Identify which cell holds the provided text, then report its [x, y] central coordinate. 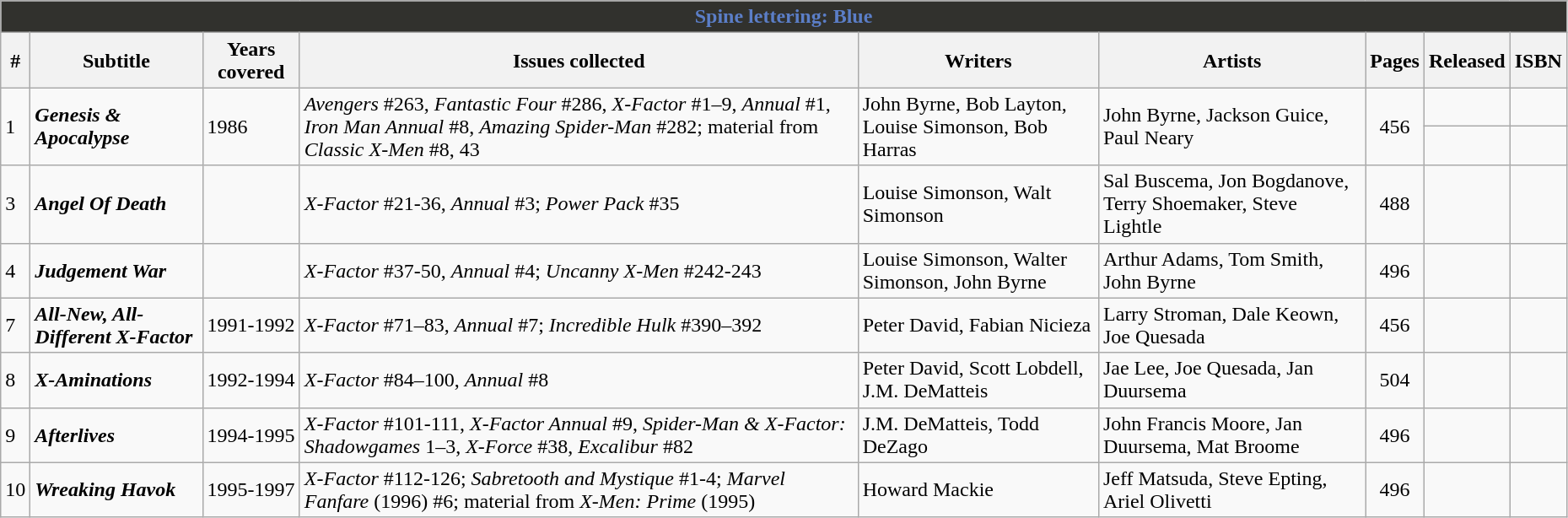
1992-1994 [251, 380]
Louise Simonson, Walt Simonson [978, 204]
All-New, All-Different X-Factor [116, 326]
Subtitle [116, 61]
John Byrne, Jackson Guice, Paul Neary [1231, 127]
John Byrne, Bob Layton, Louise Simonson, Bob Harras [978, 127]
Louise Simonson, Walter Simonson, John Byrne [978, 270]
Larry Stroman, Dale Keown, Joe Quesada [1231, 326]
X-Aminations [116, 380]
X-Factor #101-111, X-Factor Annual #9, Spider-Man & X-Factor: Shadowgames 1–3, X-Force #38, Excalibur #82 [579, 435]
1991-1992 [251, 326]
Wreaking Havok [116, 489]
Afterlives [116, 435]
Avengers #263, Fantastic Four #286, X-Factor #1–9, Annual #1, Iron Man Annual #8, Amazing Spider-Man #282; material from Classic X-Men #8, 43 [579, 127]
1994-1995 [251, 435]
X-Factor #71–83, Annual #7; Incredible Hulk #390–392 [579, 326]
J.M. DeMatteis, Todd DeZago [978, 435]
X-Factor #112-126; Sabretooth and Mystique #1-4; Marvel Fanfare (1996) #6; material from X-Men: Prime (1995) [579, 489]
# [15, 61]
3 [15, 204]
1986 [251, 127]
1 [15, 127]
Jae Lee, Joe Quesada, Jan Duursema [1231, 380]
9 [15, 435]
Peter David, Scott Lobdell, J.M. DeMatteis [978, 380]
Issues collected [579, 61]
Peter David, Fabian Nicieza [978, 326]
504 [1395, 380]
7 [15, 326]
Judgement War [116, 270]
Genesis & Apocalypse [116, 127]
Released [1467, 61]
Arthur Adams, Tom Smith, John Byrne [1231, 270]
X-Factor #37-50, Annual #4; Uncanny X-Men #242-243 [579, 270]
Pages [1395, 61]
488 [1395, 204]
4 [15, 270]
ISBN [1538, 61]
Artists [1231, 61]
Years covered [251, 61]
X-Factor #84–100, Annual #8 [579, 380]
Angel Of Death [116, 204]
Writers [978, 61]
Sal Buscema, Jon Bogdanove, Terry Shoemaker, Steve Lightle [1231, 204]
X-Factor #21-36, Annual #3; Power Pack #35 [579, 204]
8 [15, 380]
Spine lettering: Blue [784, 17]
10 [15, 489]
1995-1997 [251, 489]
Jeff Matsuda, Steve Epting, Ariel Olivetti [1231, 489]
John Francis Moore, Jan Duursema, Mat Broome [1231, 435]
Howard Mackie [978, 489]
